Return (x, y) of the center of cell containing provided text 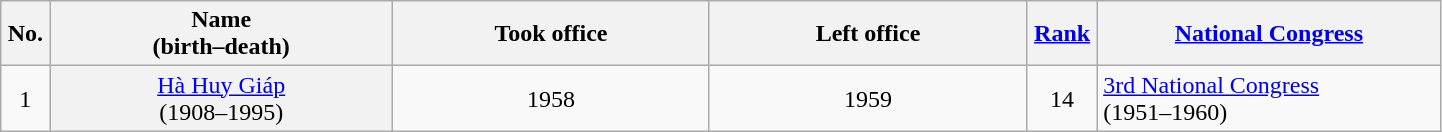
1959 (868, 98)
1 (26, 98)
Hà Huy Giáp(1908–1995) (221, 98)
Took office (550, 34)
14 (1062, 98)
No. (26, 34)
Rank (1062, 34)
National Congress (1270, 34)
3rd National Congress(1951–1960) (1270, 98)
Left office (868, 34)
1958 (550, 98)
Name(birth–death) (221, 34)
